Identify which cell holds the provided text, then report its [X, Y] central coordinate. 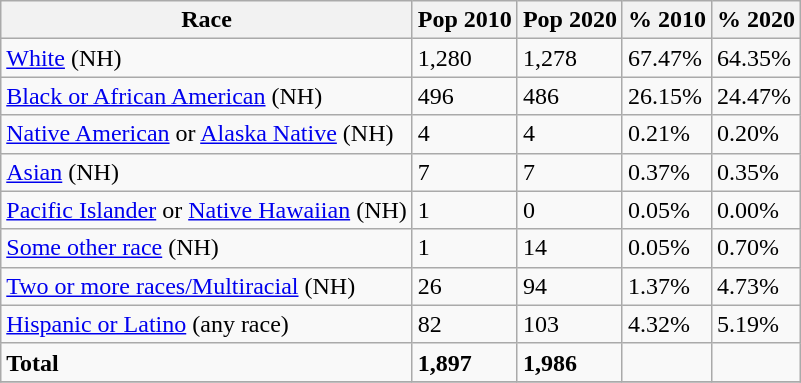
0.70% [756, 248]
Hispanic or Latino (any race) [207, 324]
1.37% [666, 286]
Total [207, 362]
14 [570, 248]
Pop 2020 [570, 20]
% 2020 [756, 20]
0 [570, 210]
0.35% [756, 172]
Pacific Islander or Native Hawaiian (NH) [207, 210]
5.19% [756, 324]
Asian (NH) [207, 172]
1,897 [464, 362]
0.21% [666, 134]
486 [570, 96]
White (NH) [207, 58]
103 [570, 324]
Pop 2010 [464, 20]
82 [464, 324]
1,278 [570, 58]
% 2010 [666, 20]
24.47% [756, 96]
64.35% [756, 58]
Some other race (NH) [207, 248]
26 [464, 286]
1,280 [464, 58]
4.73% [756, 286]
4.32% [666, 324]
Black or African American (NH) [207, 96]
0.37% [666, 172]
496 [464, 96]
1,986 [570, 362]
0.00% [756, 210]
Race [207, 20]
Two or more races/Multiracial (NH) [207, 286]
94 [570, 286]
26.15% [666, 96]
67.47% [666, 58]
Native American or Alaska Native (NH) [207, 134]
0.20% [756, 134]
